For the text-containing cell, return its midpoint in (x, y) coordinate format. 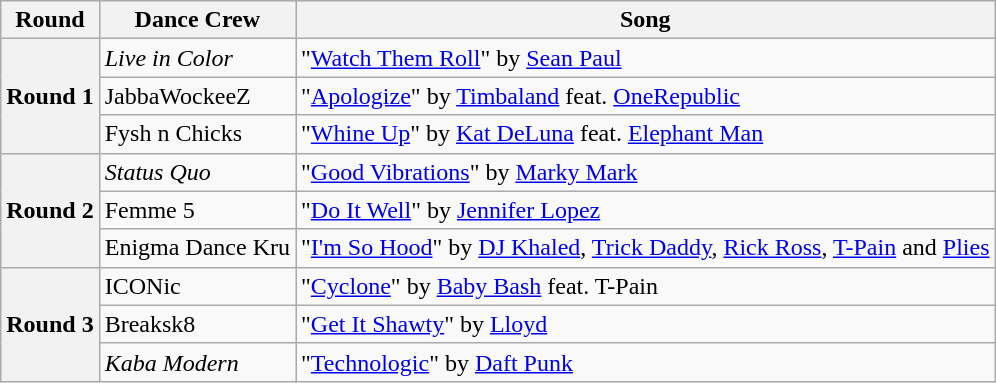
Enigma Dance Kru (197, 248)
"Good Vibrations" by Marky Mark (646, 172)
Femme 5 (197, 210)
"I'm So Hood" by DJ Khaled, Trick Daddy, Rick Ross, T-Pain and Plies (646, 248)
"Cyclone" by Baby Bash feat. T-Pain (646, 286)
Status Quo (197, 172)
JabbaWockeeZ (197, 96)
Round 3 (50, 324)
Live in Color (197, 58)
Fysh n Chicks (197, 134)
Dance Crew (197, 20)
ICONic (197, 286)
Song (646, 20)
Kaba Modern (197, 362)
"Do It Well" by Jennifer Lopez (646, 210)
"Whine Up" by Kat DeLuna feat. Elephant Man (646, 134)
"Get It Shawty" by Lloyd (646, 324)
"Apologize" by Timbaland feat. OneRepublic (646, 96)
Round 1 (50, 96)
"Watch Them Roll" by Sean Paul (646, 58)
Breaksk8 (197, 324)
Round (50, 20)
"Technologic" by Daft Punk (646, 362)
Round 2 (50, 210)
